Extract the [X, Y] coordinate from the center of the cell holding the provided text.  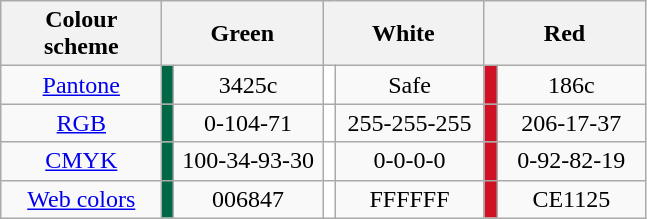
Pantone [82, 85]
RGB [82, 123]
0-104-71 [248, 123]
100-34-93-30 [248, 161]
0-0-0-0 [410, 161]
0-92-82-19 [572, 161]
FFFFFF [410, 199]
006847 [248, 199]
Web colors [82, 199]
Safe [410, 85]
206-17-37 [572, 123]
CMYK [82, 161]
CE1125 [572, 199]
255-255-255 [410, 123]
3425c [248, 85]
Colour scheme [82, 34]
White [404, 34]
186c [572, 85]
Green [242, 34]
Red [564, 34]
